Return (x, y) of the center of cell containing provided text 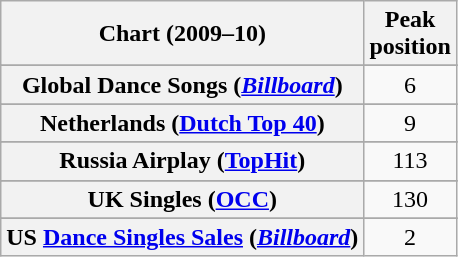
Chart (2009–10) (182, 34)
130 (410, 199)
113 (410, 161)
6 (410, 85)
9 (410, 123)
US Dance Singles Sales (Billboard) (182, 237)
Russia Airplay (TopHit) (182, 161)
Global Dance Songs (Billboard) (182, 85)
2 (410, 237)
Peakposition (410, 34)
UK Singles (OCC) (182, 199)
Netherlands (Dutch Top 40) (182, 123)
